Search for the cell housing the specified text and yield its (X, Y) center coordinate. 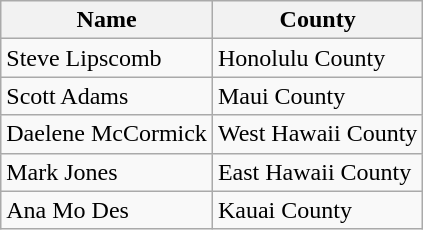
Scott Adams (107, 96)
County (317, 20)
Honolulu County (317, 58)
West Hawaii County (317, 134)
Name (107, 20)
East Hawaii County (317, 172)
Daelene McCormick (107, 134)
Ana Mo Des (107, 210)
Maui County (317, 96)
Steve Lipscomb (107, 58)
Mark Jones (107, 172)
Kauai County (317, 210)
